Scan for the cell matching the given text and deliver its [x, y] coordinate at center. 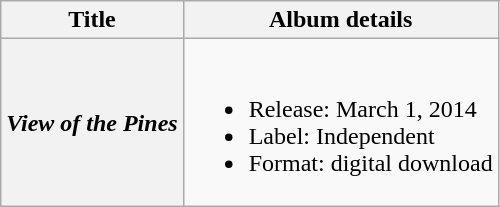
Release: March 1, 2014Label: IndependentFormat: digital download [340, 122]
Title [92, 20]
View of the Pines [92, 122]
Album details [340, 20]
